Determine the [x, y] coordinate at the center of the cell enclosing the given text.  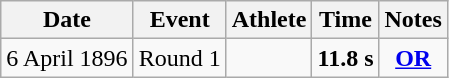
Round 1 [180, 58]
Date [67, 20]
Time [346, 20]
Notes [413, 20]
OR [413, 58]
Event [180, 20]
6 April 1896 [67, 58]
Athlete [269, 20]
11.8 s [346, 58]
